Search for the cell housing the specified text and yield its [x, y] center coordinate. 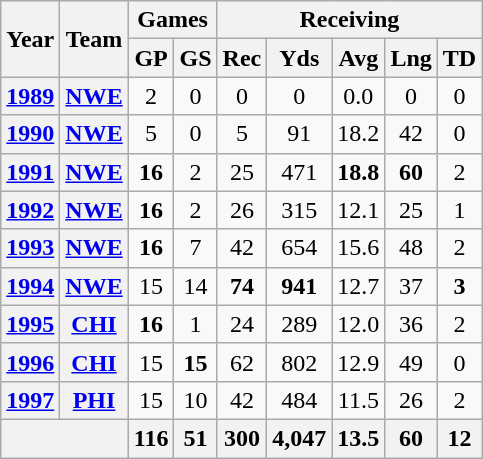
62 [242, 362]
18.2 [358, 134]
471 [300, 172]
TD [459, 58]
GP [151, 58]
4,047 [300, 438]
1997 [30, 400]
48 [411, 248]
74 [242, 286]
1994 [30, 286]
802 [300, 362]
1989 [30, 96]
3 [459, 286]
7 [196, 248]
91 [300, 134]
Games [172, 20]
116 [151, 438]
300 [242, 438]
18.8 [358, 172]
14 [196, 286]
315 [300, 210]
13.5 [358, 438]
10 [196, 400]
1992 [30, 210]
Yds [300, 58]
15.6 [358, 248]
GS [196, 58]
1993 [30, 248]
51 [196, 438]
37 [411, 286]
Lng [411, 58]
0.0 [358, 96]
1990 [30, 134]
Year [30, 39]
Rec [242, 58]
12.0 [358, 324]
49 [411, 362]
12 [459, 438]
11.5 [358, 400]
Avg [358, 58]
289 [300, 324]
Team [94, 39]
36 [411, 324]
PHI [94, 400]
12.7 [358, 286]
484 [300, 400]
941 [300, 286]
1996 [30, 362]
1991 [30, 172]
1995 [30, 324]
654 [300, 248]
12.1 [358, 210]
12.9 [358, 362]
Receiving [350, 20]
24 [242, 324]
